Detect which cell encompasses the target text, then output its (x, y) center coordinate. 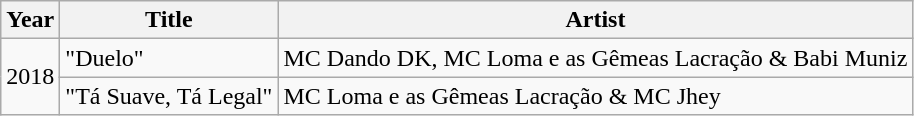
Artist (596, 20)
2018 (30, 77)
MC Loma e as Gêmeas Lacração & MC Jhey (596, 96)
"Tá Suave, Tá Legal" (169, 96)
Title (169, 20)
MC Dando DK, MC Loma e as Gêmeas Lacração & Babi Muniz (596, 58)
Year (30, 20)
"Duelo" (169, 58)
